For the text-containing cell, return its midpoint in [x, y] coordinate format. 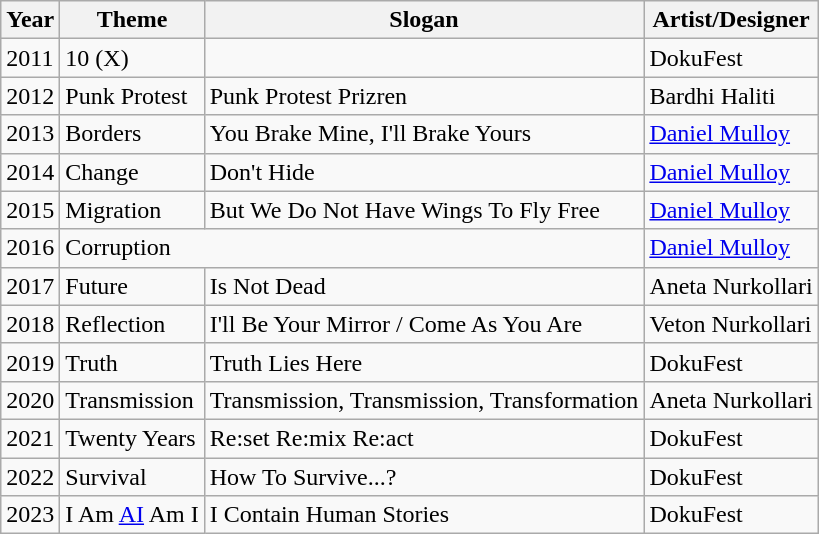
2022 [30, 477]
2018 [30, 324]
Slogan [424, 20]
Twenty Years [132, 438]
Truth Lies Here [424, 362]
But We Do Not Have Wings To Fly Free [424, 210]
10 (X) [132, 58]
2013 [30, 134]
Bardhi Haliti [731, 96]
Year [30, 20]
You Brake Mine, I'll Brake Yours [424, 134]
Borders [132, 134]
2020 [30, 400]
Migration [132, 210]
Corruption [352, 248]
2017 [30, 286]
2012 [30, 96]
I'll Be Your Mirror / Come As You Are [424, 324]
I Am AI Am I [132, 515]
Is Not Dead [424, 286]
Don't Hide [424, 172]
How To Survive...? [424, 477]
Artist/Designer [731, 20]
2023 [30, 515]
Transmission, Transmission, Transformation [424, 400]
2014 [30, 172]
2019 [30, 362]
Reflection [132, 324]
Re:set Re:mix Re:act [424, 438]
Survival [132, 477]
Punk Protest Prizren [424, 96]
Punk Protest [132, 96]
Future [132, 286]
Veton Nurkollari [731, 324]
I Contain Human Stories [424, 515]
2011 [30, 58]
2021 [30, 438]
Change [132, 172]
2015 [30, 210]
Truth [132, 362]
Transmission [132, 400]
2016 [30, 248]
Theme [132, 20]
